For the text-containing cell, return its midpoint in [x, y] coordinate format. 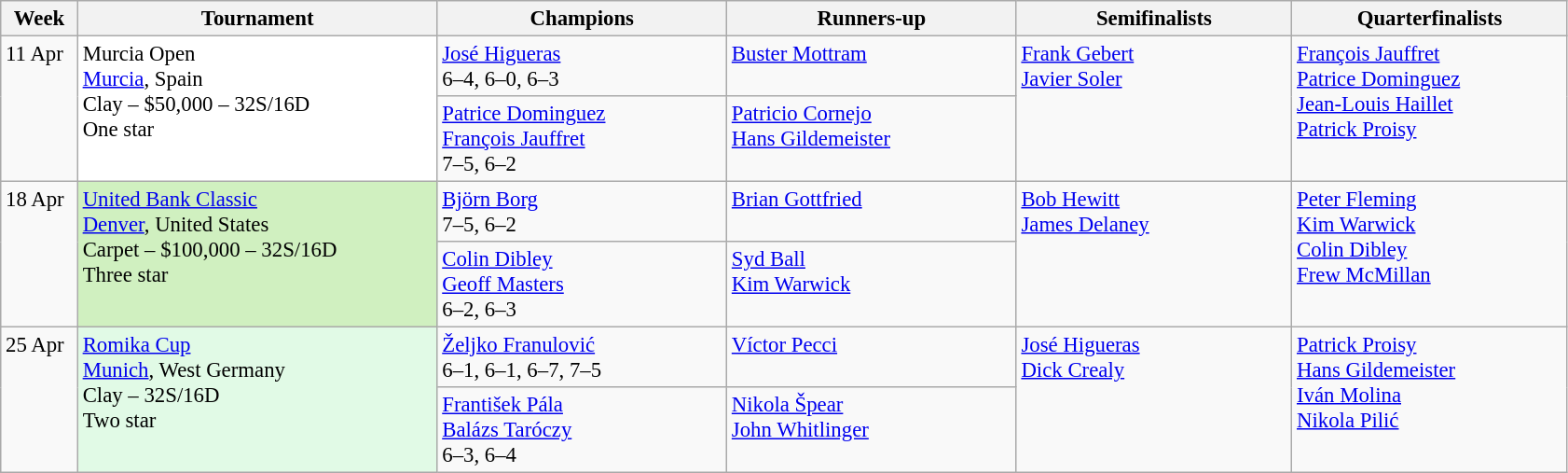
18 Apr [39, 255]
Patrick Proisy Hans Gildemeister Iván Molina Nikola Pilić [1430, 400]
Tournament [257, 19]
Champions [582, 19]
Colin Dibley Geoff Masters 6–2, 6–3 [582, 285]
Semifinalists [1154, 19]
Runners-up [873, 19]
11 Apr [39, 109]
Romika Cup Munich, West Germany Clay – 32S/16D Two star [257, 400]
Peter Fleming Kim Warwick Colin Dibley Frew McMillan [1430, 255]
François Jauffret Patrice Dominguez Jean-Louis Haillet Patrick Proisy [1430, 109]
Björn Borg 7–5, 6–2 [582, 213]
Željko Franulović 6–1, 6–1, 6–7, 7–5 [582, 358]
Patrice Dominguez François Jauffret 7–5, 6–2 [582, 139]
25 Apr [39, 400]
Brian Gottfried [873, 213]
Frank Gebert Javier Soler [1154, 109]
José Higueras 6–4, 6–0, 6–3 [582, 67]
Week [39, 19]
José Higueras Dick Crealy [1154, 400]
Syd Ball Kim Warwick [873, 285]
Buster Mottram [873, 67]
Bob Hewitt James Delaney [1154, 255]
Patricio Cornejo Hans Gildemeister [873, 139]
Murcia Open Murcia, Spain Clay – $50,000 – 32S/16D One star [257, 109]
Víctor Pecci [873, 358]
Quarterfinalists [1430, 19]
United Bank Classic Denver, United States Carpet – $100,000 – 32S/16D Three star [257, 255]
